Return [X, Y] of the center of cell containing provided text 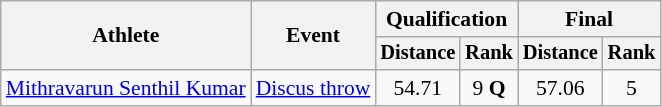
Event [314, 36]
57.06 [560, 88]
Qualification [446, 19]
Mithravarun Senthil Kumar [126, 88]
5 [632, 88]
Discus throw [314, 88]
Final [589, 19]
Athlete [126, 36]
9 Q [489, 88]
54.71 [418, 88]
